Find where the given text appears and provide that cell's center as [X, Y] coordinate. 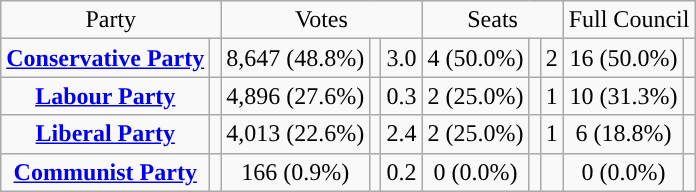
0.3 [402, 96]
Conservative Party [106, 58]
Party [111, 20]
Votes [322, 20]
4,013 (22.6%) [296, 134]
2.4 [402, 134]
Full Council [629, 20]
6 (18.8%) [624, 134]
4,896 (27.6%) [296, 96]
4 (50.0%) [476, 58]
2 [552, 58]
Communist Party [106, 172]
8,647 (48.8%) [296, 58]
166 (0.9%) [296, 172]
Liberal Party [106, 134]
Seats [492, 20]
16 (50.0%) [624, 58]
Labour Party [106, 96]
3.0 [402, 58]
10 (31.3%) [624, 96]
0.2 [402, 172]
